For the text-containing cell, return its midpoint in (x, y) coordinate format. 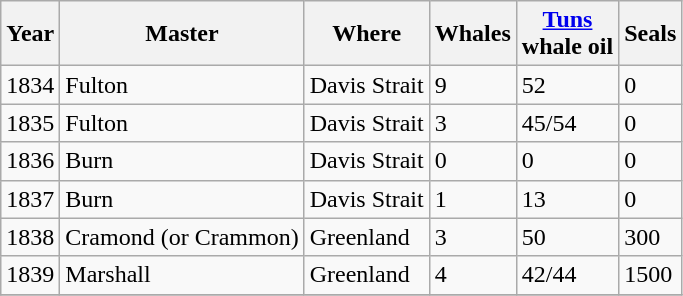
42/44 (567, 275)
Whales (472, 34)
Tuns whale oil (567, 34)
1 (472, 199)
45/54 (567, 123)
Cramond (or Crammon) (182, 237)
50 (567, 237)
1836 (30, 161)
9 (472, 85)
Year (30, 34)
1500 (650, 275)
Marshall (182, 275)
1838 (30, 237)
13 (567, 199)
1835 (30, 123)
1839 (30, 275)
4 (472, 275)
Where (366, 34)
1834 (30, 85)
300 (650, 237)
52 (567, 85)
Seals (650, 34)
Master (182, 34)
1837 (30, 199)
